Find where the given text appears and provide that cell's center as [X, Y] coordinate. 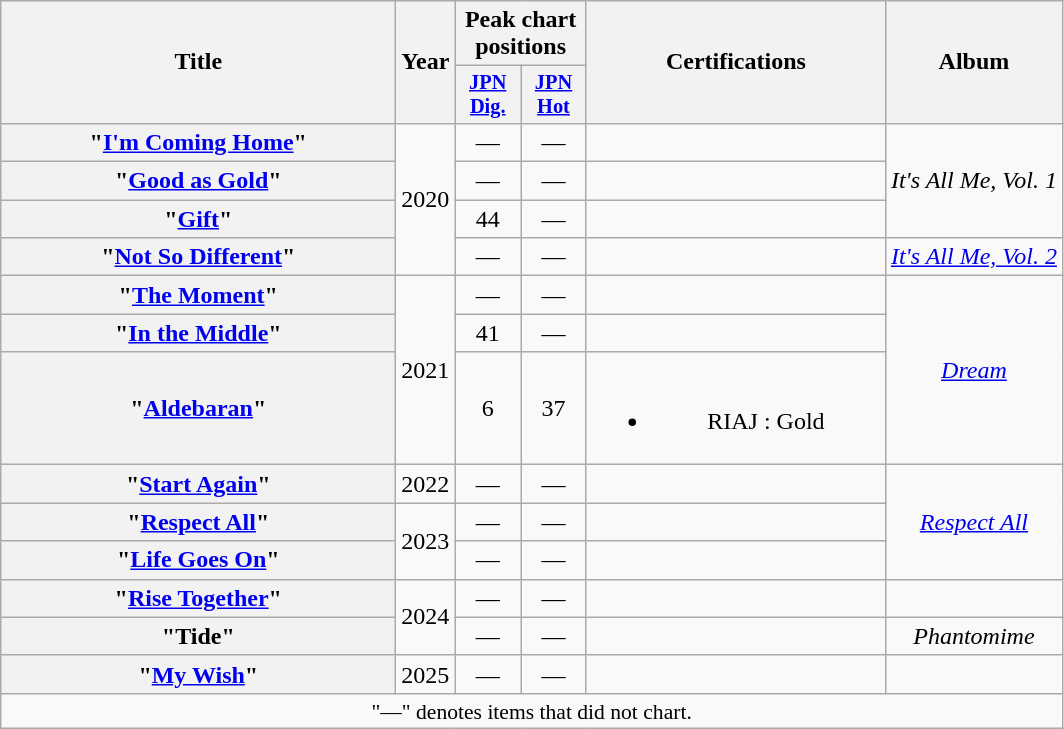
"Aldebaran" [198, 408]
2023 [426, 541]
2025 [426, 674]
Album [974, 62]
"—" denotes items that did not chart. [532, 711]
"Not So Different" [198, 257]
"Respect All" [198, 522]
"My Wish" [198, 674]
Year [426, 62]
44 [488, 219]
2022 [426, 484]
41 [488, 333]
JPNDig. [488, 95]
2020 [426, 199]
"Gift" [198, 219]
37 [554, 408]
"Good as Gold" [198, 181]
6 [488, 408]
It's All Me, Vol. 2 [974, 257]
Phantomime [974, 636]
"Life Goes On" [198, 560]
2021 [426, 370]
"In the Middle" [198, 333]
2024 [426, 617]
Certifications [736, 62]
JPNHot [554, 95]
It's All Me, Vol. 1 [974, 180]
RIAJ : Gold [736, 408]
"I'm Coming Home" [198, 142]
"The Moment" [198, 295]
"Tide" [198, 636]
Peak chart positions [520, 34]
Title [198, 62]
"Start Again" [198, 484]
Dream [974, 370]
Respect All [974, 522]
"Rise Together" [198, 598]
